Determine the (X, Y) coordinate at the center of the cell enclosing the given text.  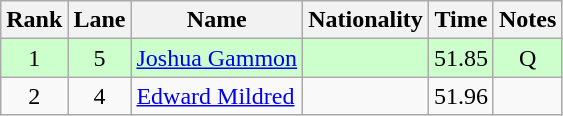
Notes (527, 20)
Name (217, 20)
4 (100, 96)
Rank (34, 20)
51.85 (460, 58)
5 (100, 58)
Lane (100, 20)
51.96 (460, 96)
Time (460, 20)
2 (34, 96)
Edward Mildred (217, 96)
Nationality (366, 20)
Q (527, 58)
1 (34, 58)
Joshua Gammon (217, 58)
